Scan for the cell matching the given text and deliver its (x, y) coordinate at center. 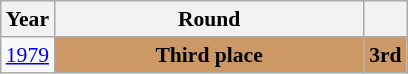
Third place (209, 55)
1979 (28, 55)
Round (209, 19)
Year (28, 19)
3rd (386, 55)
